Identify which cell holds the provided text, then report its (x, y) central coordinate. 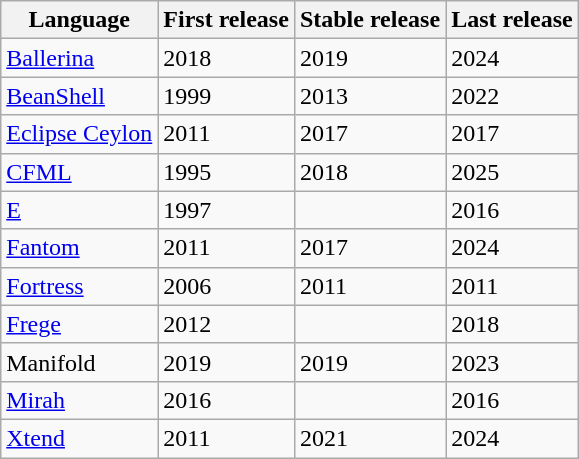
First release (226, 20)
Eclipse Ceylon (80, 134)
Fortress (80, 286)
1999 (226, 96)
2022 (512, 96)
2021 (370, 438)
Mirah (80, 400)
1995 (226, 172)
BeanShell (80, 96)
2025 (512, 172)
1997 (226, 210)
2006 (226, 286)
Manifold (80, 362)
2023 (512, 362)
2012 (226, 324)
Frege (80, 324)
Fantom (80, 248)
Last release (512, 20)
E (80, 210)
Stable release (370, 20)
CFML (80, 172)
2013 (370, 96)
Xtend (80, 438)
Ballerina (80, 58)
Language (80, 20)
